Search for the cell housing the specified text and yield its (X, Y) center coordinate. 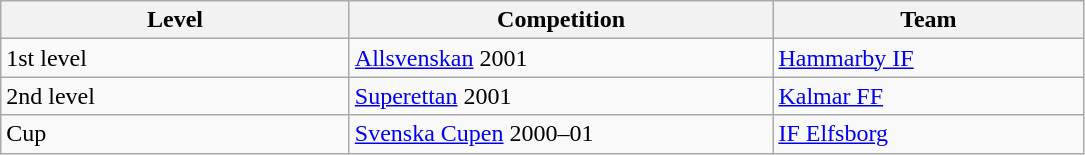
Hammarby IF (928, 58)
Cup (176, 134)
Team (928, 20)
1st level (176, 58)
Kalmar FF (928, 96)
Svenska Cupen 2000–01 (561, 134)
Level (176, 20)
Competition (561, 20)
2nd level (176, 96)
Superettan 2001 (561, 96)
Allsvenskan 2001 (561, 58)
IF Elfsborg (928, 134)
